Scan for the cell matching the given text and deliver its [X, Y] coordinate at center. 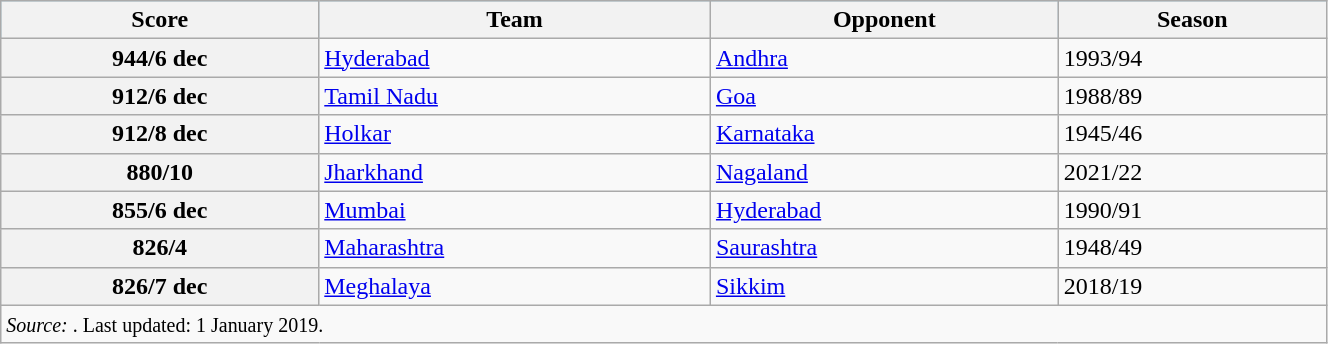
Score [160, 20]
Maharashtra [515, 248]
2021/22 [1192, 172]
2018/19 [1192, 286]
Meghalaya [515, 286]
1993/94 [1192, 58]
Goa [884, 96]
Saurashtra [884, 248]
Jharkhand [515, 172]
Andhra [884, 58]
826/4 [160, 248]
855/6 dec [160, 210]
Mumbai [515, 210]
1948/49 [1192, 248]
1945/46 [1192, 134]
1990/91 [1192, 210]
Nagaland [884, 172]
Team [515, 20]
Season [1192, 20]
912/6 dec [160, 96]
Holkar [515, 134]
912/8 dec [160, 134]
1988/89 [1192, 96]
944/6 dec [160, 58]
Tamil Nadu [515, 96]
Sikkim [884, 286]
Opponent [884, 20]
Source: . Last updated: 1 January 2019. [664, 324]
Karnataka [884, 134]
826/7 dec [160, 286]
880/10 [160, 172]
